Provide the [x, y] coordinate of the cell's center where the given text is located.  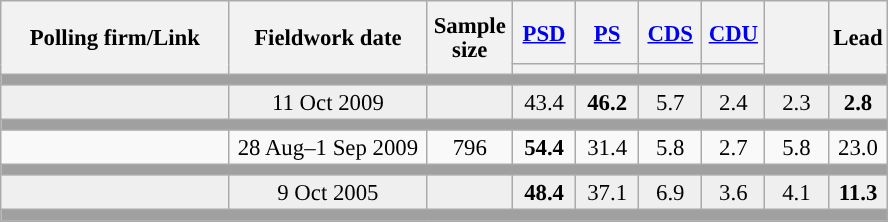
2.8 [858, 102]
43.4 [544, 102]
28 Aug–1 Sep 2009 [328, 148]
46.2 [608, 102]
Polling firm/Link [115, 38]
PS [608, 32]
796 [470, 148]
2.3 [796, 102]
23.0 [858, 148]
31.4 [608, 148]
3.6 [734, 194]
6.9 [670, 194]
2.4 [734, 102]
Sample size [470, 38]
37.1 [608, 194]
5.7 [670, 102]
4.1 [796, 194]
Fieldwork date [328, 38]
CDU [734, 32]
9 Oct 2005 [328, 194]
11 Oct 2009 [328, 102]
11.3 [858, 194]
48.4 [544, 194]
PSD [544, 32]
Lead [858, 38]
2.7 [734, 148]
54.4 [544, 148]
CDS [670, 32]
